Extract the [X, Y] coordinate from the center of the cell holding the provided text.  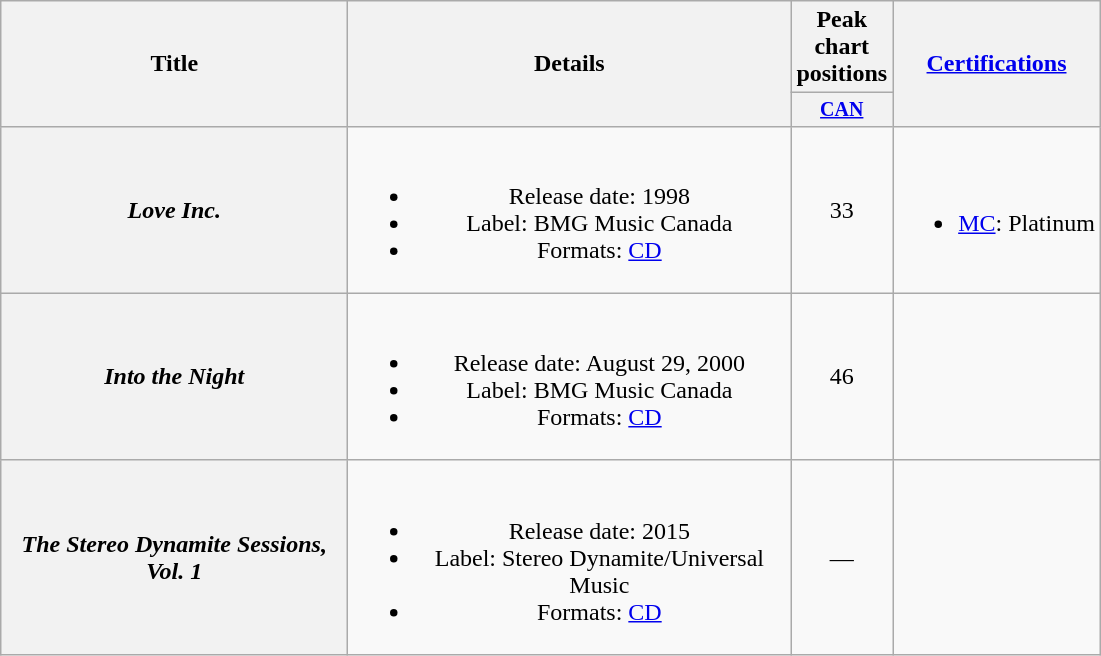
The Stereo Dynamite Sessions, Vol. 1 [174, 557]
33 [842, 210]
Love Inc. [174, 210]
MC: Platinum [997, 210]
Release date: 1998Label: BMG Music CanadaFormats: CD [570, 210]
Release date: August 29, 2000Label: BMG Music CanadaFormats: CD [570, 376]
Release date: 2015Label: Stereo Dynamite/Universal MusicFormats: CD [570, 557]
46 [842, 376]
Certifications [997, 64]
Peak chart positions [842, 47]
Into the Night [174, 376]
CAN [842, 110]
Title [174, 64]
— [842, 557]
Details [570, 64]
